Output the (X, Y) coordinate of the center of the cell containing the given text.  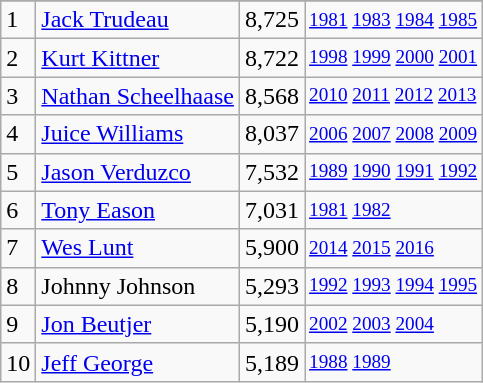
Tony Eason (138, 210)
2006 2007 2008 2009 (394, 134)
5 (18, 172)
1992 1993 1994 1995 (394, 286)
5,190 (272, 324)
1989 1990 1991 1992 (394, 172)
2010 2011 2012 2013 (394, 96)
7,031 (272, 210)
9 (18, 324)
8 (18, 286)
Wes Lunt (138, 248)
2014 2015 2016 (394, 248)
Jon Beutjer (138, 324)
8,037 (272, 134)
8,725 (272, 20)
Juice Williams (138, 134)
1981 1982 (394, 210)
1 (18, 20)
1988 1989 (394, 362)
Nathan Scheelhaase (138, 96)
6 (18, 210)
2 (18, 58)
Jason Verduzco (138, 172)
7,532 (272, 172)
8,568 (272, 96)
4 (18, 134)
5,189 (272, 362)
Johnny Johnson (138, 286)
7 (18, 248)
Kurt Kittner (138, 58)
Jeff George (138, 362)
8,722 (272, 58)
1998 1999 2000 2001 (394, 58)
3 (18, 96)
1981 1983 1984 1985 (394, 20)
Jack Trudeau (138, 20)
2002 2003 2004 (394, 324)
5,293 (272, 286)
5,900 (272, 248)
10 (18, 362)
